Return (X, Y) of the center of cell containing provided text 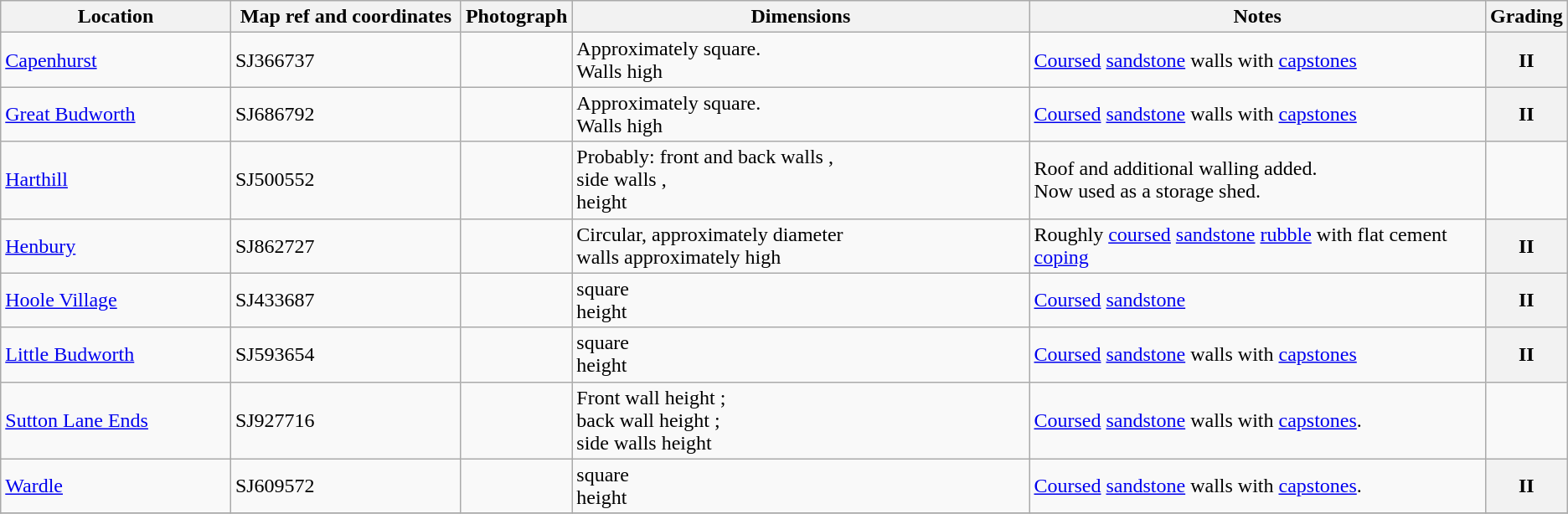
Capenhurst (116, 60)
SJ366737 (345, 60)
Roughly coursed sandstone rubble with flat cement coping (1257, 246)
Dimensions (801, 17)
SJ609572 (345, 486)
Hoole Village (116, 300)
SJ686792 (345, 114)
Little Budworth (116, 355)
Great Budworth (116, 114)
Location (116, 17)
SJ433687 (345, 300)
Front wall height ;back wall height ;side walls height (801, 420)
Probably: front and back walls ,side walls ,height (801, 180)
SJ927716 (345, 420)
Photograph (516, 17)
Henbury (116, 246)
Harthill (116, 180)
Notes (1257, 17)
Roof and additional walling added.Now used as a storage shed. (1257, 180)
SJ862727 (345, 246)
SJ500552 (345, 180)
SJ593654 (345, 355)
Map ref and coordinates (345, 17)
Circular, approximately diameterwalls approximately high (801, 246)
Wardle (116, 486)
Sutton Lane Ends (116, 420)
Coursed sandstone (1257, 300)
Grading (1526, 17)
